Identify which cell holds the provided text, then report its (X, Y) central coordinate. 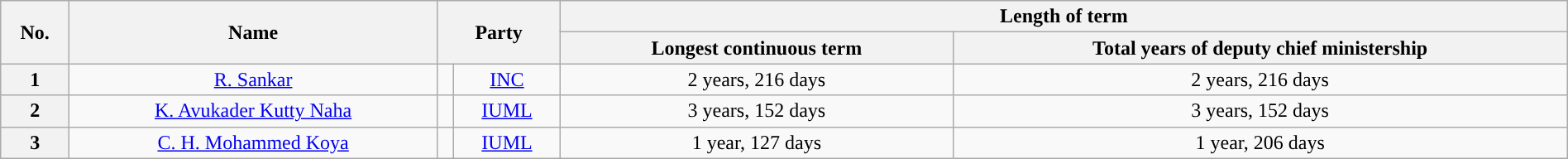
INC (506, 79)
Party (500, 32)
1 year, 127 days (757, 142)
1 year, 206 days (1260, 142)
No. (35, 32)
C. H. Mohammed Koya (253, 142)
2 (35, 111)
3 (35, 142)
Name (253, 32)
1 (35, 79)
Length of term (1064, 17)
R. Sankar (253, 79)
Total years of deputy chief ministership (1260, 48)
Longest continuous term (757, 48)
K. Avukader Kutty Naha (253, 111)
